Output the (X, Y) coordinate of the center of the cell containing the given text.  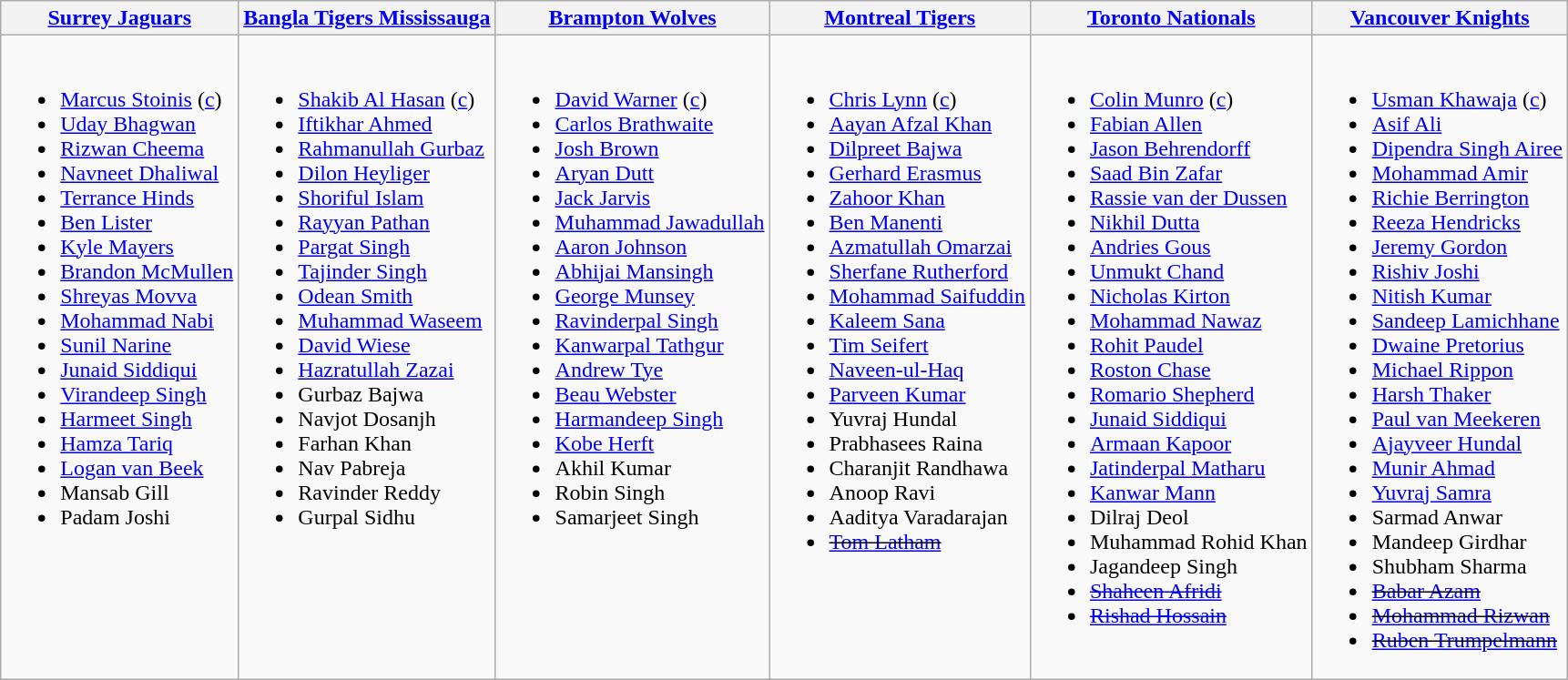
Montreal Tigers (900, 18)
Vancouver Knights (1440, 18)
Surrey Jaguars (120, 18)
Toronto Nationals (1171, 18)
Brampton Wolves (632, 18)
Bangla Tigers Mississauga (367, 18)
